Output the [x, y] coordinate of the center of the cell containing the given text.  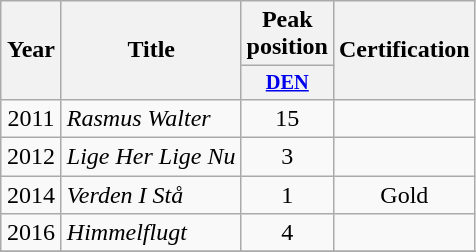
Year [32, 50]
2014 [32, 195]
Verden I Stå [151, 195]
Rasmus Walter [151, 118]
DEN [287, 83]
Himmelflugt [151, 233]
2016 [32, 233]
4 [287, 233]
15 [287, 118]
Title [151, 50]
1 [287, 195]
Gold [404, 195]
Certification [404, 50]
2011 [32, 118]
3 [287, 157]
Lige Her Lige Nu [151, 157]
2012 [32, 157]
Peak position [287, 34]
